Determine the (x, y) coordinate at the center of the cell enclosing the given text.  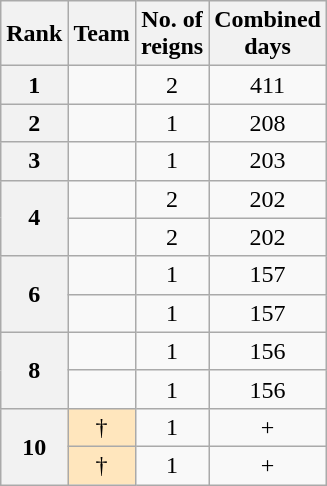
3 (34, 161)
Combineddays (268, 34)
203 (268, 161)
208 (268, 123)
411 (268, 85)
Team (102, 34)
4 (34, 218)
10 (34, 446)
Rank (34, 34)
8 (34, 370)
No. ofreigns (172, 34)
6 (34, 294)
